Identify which cell holds the provided text, then report its (x, y) central coordinate. 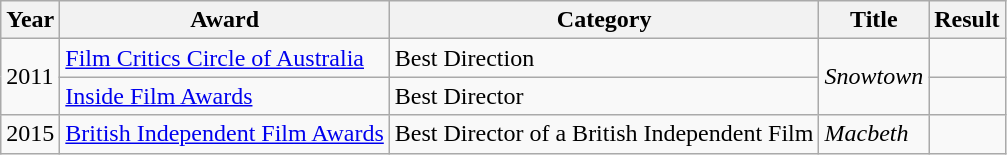
Film Critics Circle of Australia (225, 58)
Award (225, 20)
Inside Film Awards (225, 96)
2015 (30, 134)
Category (604, 20)
Title (874, 20)
Snowtown (874, 77)
Macbeth (874, 134)
Best Direction (604, 58)
Result (967, 20)
British Independent Film Awards (225, 134)
2011 (30, 77)
Year (30, 20)
Best Director of a British Independent Film (604, 134)
Best Director (604, 96)
